Return (X, Y) of the center of cell containing provided text 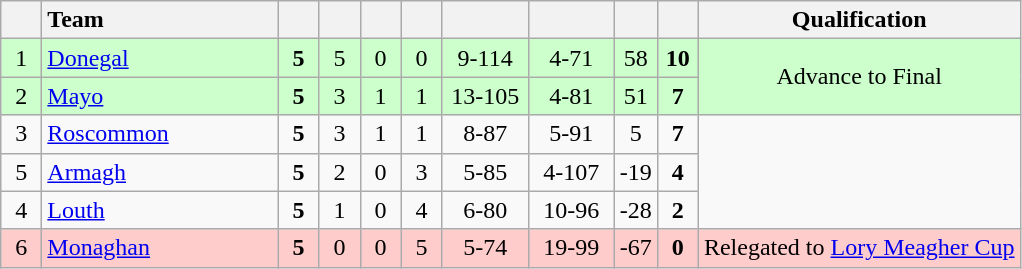
9-114 (485, 58)
Qualification (859, 20)
10 (678, 58)
51 (636, 96)
Team (160, 20)
6 (22, 248)
19-99 (571, 248)
Louth (160, 210)
Donegal (160, 58)
6-80 (485, 210)
-67 (636, 248)
-28 (636, 210)
10-96 (571, 210)
Mayo (160, 96)
-19 (636, 172)
5-74 (485, 248)
58 (636, 58)
Armagh (160, 172)
8-87 (485, 134)
Roscommon (160, 134)
Relegated to Lory Meagher Cup (859, 248)
Advance to Final (859, 77)
5-91 (571, 134)
4-71 (571, 58)
13-105 (485, 96)
4-107 (571, 172)
Monaghan (160, 248)
4-81 (571, 96)
5-85 (485, 172)
